Search for the cell housing the specified text and yield its [x, y] center coordinate. 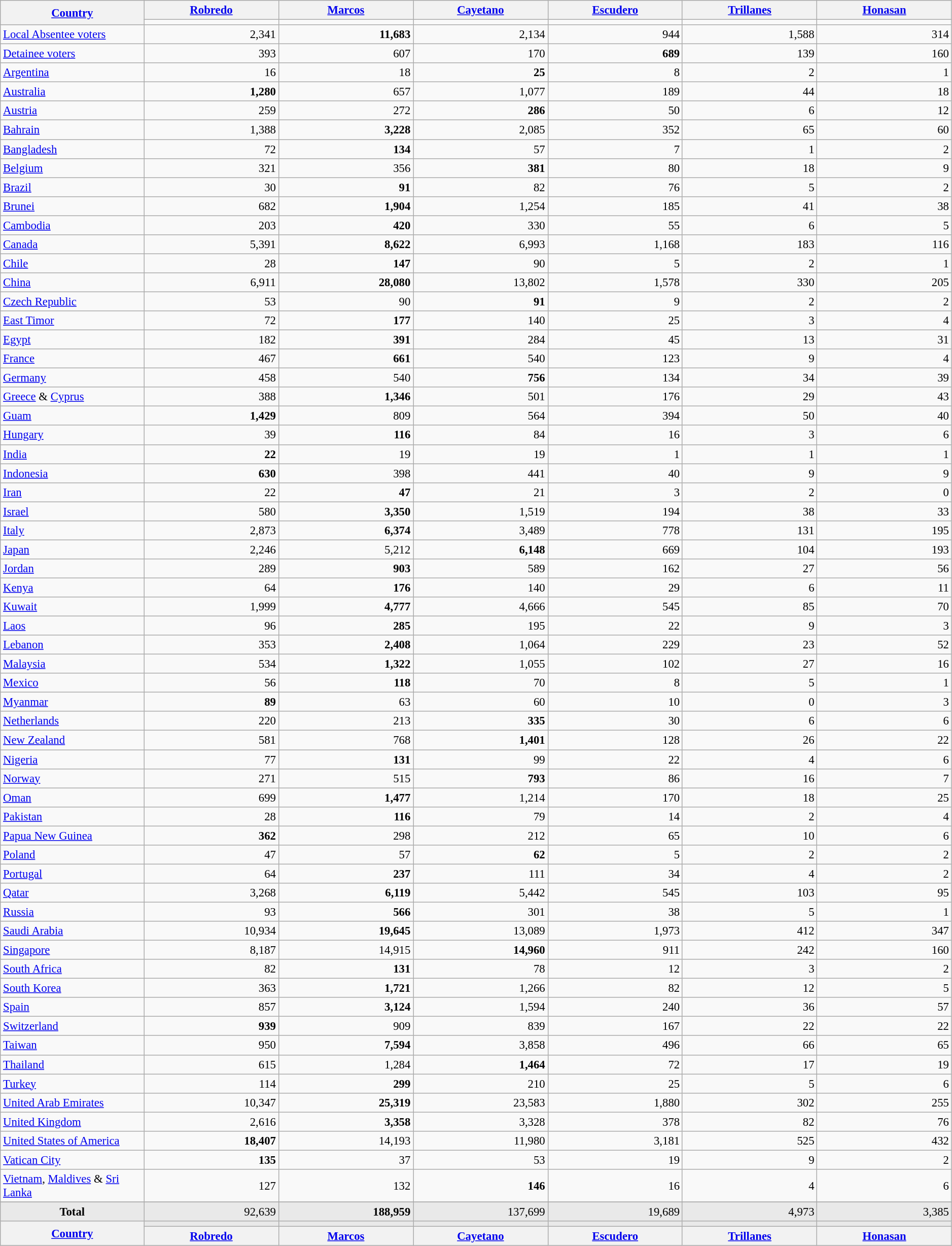
10,347 [211, 1102]
80 [615, 168]
146 [481, 1186]
393 [211, 54]
193 [885, 549]
Kenya [72, 587]
3,228 [346, 130]
1,322 [346, 664]
335 [481, 721]
302 [750, 1102]
45 [615, 340]
3,385 [885, 1212]
2,341 [211, 34]
Total [72, 1212]
Spain [72, 1007]
3,268 [211, 893]
183 [750, 245]
8,622 [346, 245]
92,639 [211, 1212]
135 [211, 1160]
19,689 [615, 1212]
496 [615, 1046]
14 [615, 816]
1,346 [346, 397]
147 [346, 263]
3,358 [346, 1122]
Kuwait [72, 607]
62 [481, 855]
950 [211, 1046]
301 [481, 912]
66 [750, 1046]
1,588 [750, 34]
Malaysia [72, 664]
661 [346, 359]
189 [615, 92]
Russia [72, 912]
7,594 [346, 1046]
205 [885, 283]
Saudi Arabia [72, 931]
Cambodia [72, 225]
Detainee voters [72, 54]
5,212 [346, 549]
1,973 [615, 931]
19,645 [346, 931]
Papua New Guinea [72, 836]
1,280 [211, 92]
Italy [72, 531]
1,388 [211, 130]
458 [211, 378]
566 [346, 912]
India [72, 454]
New Zealand [72, 740]
839 [481, 1026]
Hungary [72, 435]
Japan [72, 549]
3,181 [615, 1141]
United Kingdom [72, 1122]
237 [346, 874]
669 [615, 549]
6,911 [211, 283]
1,904 [346, 206]
1,477 [346, 798]
Guam [72, 416]
388 [211, 397]
43 [885, 397]
132 [346, 1186]
Portugal [72, 874]
420 [346, 225]
2,085 [481, 130]
525 [750, 1141]
809 [346, 416]
212 [481, 836]
11 [885, 587]
682 [211, 206]
1,519 [481, 511]
Argentina [72, 73]
East Timor [72, 321]
229 [615, 645]
534 [211, 664]
630 [211, 473]
Taiwan [72, 1046]
Local Absentee voters [72, 34]
8,187 [211, 950]
118 [346, 683]
467 [211, 359]
3,124 [346, 1007]
89 [211, 702]
353 [211, 645]
137,699 [481, 1212]
398 [346, 473]
657 [346, 92]
1,214 [481, 798]
21 [481, 492]
33 [885, 511]
564 [481, 416]
23 [750, 645]
85 [750, 607]
210 [481, 1084]
2,134 [481, 34]
4,973 [750, 1212]
84 [481, 435]
793 [481, 778]
139 [750, 54]
Germany [72, 378]
23,583 [481, 1102]
79 [481, 816]
1,401 [481, 740]
37 [346, 1160]
Belgium [72, 168]
104 [750, 549]
4,777 [346, 607]
194 [615, 511]
4,666 [481, 607]
6,119 [346, 893]
78 [481, 969]
123 [615, 359]
1,254 [481, 206]
285 [346, 626]
911 [615, 950]
Poland [72, 855]
6,374 [346, 531]
6,148 [481, 549]
Austria [72, 111]
182 [211, 340]
52 [885, 645]
1,077 [481, 92]
13,802 [481, 283]
44 [750, 92]
36 [750, 1007]
14,193 [346, 1141]
580 [211, 511]
Bangladesh [72, 149]
298 [346, 836]
240 [615, 1007]
1,999 [211, 607]
255 [885, 1102]
412 [750, 931]
128 [615, 740]
Norway [72, 778]
314 [885, 34]
China [72, 283]
Qatar [72, 893]
177 [346, 321]
55 [615, 225]
3,328 [481, 1122]
2,246 [211, 549]
5,391 [211, 245]
1,055 [481, 664]
United States of America [72, 1141]
944 [615, 34]
102 [615, 664]
589 [481, 569]
France [72, 359]
699 [211, 798]
607 [346, 54]
5,442 [481, 893]
Bahrain [72, 130]
10,934 [211, 931]
1,429 [211, 416]
Egypt [72, 340]
Thailand [72, 1064]
99 [481, 759]
284 [481, 340]
857 [211, 1007]
242 [750, 950]
363 [211, 988]
3,350 [346, 511]
103 [750, 893]
1,064 [481, 645]
114 [211, 1084]
28,080 [346, 283]
299 [346, 1084]
Australia [72, 92]
213 [346, 721]
Chile [72, 263]
1,594 [481, 1007]
Brazil [72, 187]
13 [750, 340]
1,284 [346, 1064]
31 [885, 340]
18,407 [211, 1141]
Canada [72, 245]
6,993 [481, 245]
220 [211, 721]
111 [481, 874]
Laos [72, 626]
Jordan [72, 569]
501 [481, 397]
1,266 [481, 988]
432 [885, 1141]
289 [211, 569]
394 [615, 416]
South Africa [72, 969]
347 [885, 931]
63 [346, 702]
356 [346, 168]
14,960 [481, 950]
Czech Republic [72, 301]
United Arab Emirates [72, 1102]
Greece & Cyprus [72, 397]
Mexico [72, 683]
Myanmar [72, 702]
95 [885, 893]
1,168 [615, 245]
378 [615, 1122]
25,319 [346, 1102]
259 [211, 111]
3,858 [481, 1046]
271 [211, 778]
Switzerland [72, 1026]
188,959 [346, 1212]
903 [346, 569]
909 [346, 1026]
1,578 [615, 283]
Pakistan [72, 816]
272 [346, 111]
Singapore [72, 950]
515 [346, 778]
127 [211, 1186]
Turkey [72, 1084]
778 [615, 531]
162 [615, 569]
17 [750, 1064]
Netherlands [72, 721]
1,721 [346, 988]
286 [481, 111]
13,089 [481, 931]
756 [481, 378]
381 [481, 168]
South Korea [72, 988]
Israel [72, 511]
1,464 [481, 1064]
352 [615, 130]
581 [211, 740]
77 [211, 759]
441 [481, 473]
2,616 [211, 1122]
Nigeria [72, 759]
391 [346, 340]
939 [211, 1026]
3,489 [481, 531]
Oman [72, 798]
11,980 [481, 1141]
Indonesia [72, 473]
93 [211, 912]
2,408 [346, 645]
96 [211, 626]
Vietnam, Maldives & Sri Lanka [72, 1186]
362 [211, 836]
689 [615, 54]
Lebanon [72, 645]
14,915 [346, 950]
167 [615, 1026]
11,683 [346, 34]
185 [615, 206]
1,880 [615, 1102]
768 [346, 740]
321 [211, 168]
615 [211, 1064]
2,873 [211, 531]
41 [750, 206]
26 [750, 740]
Vatican City [72, 1160]
Iran [72, 492]
203 [211, 225]
Brunei [72, 206]
86 [615, 778]
